Find where the given text appears and provide that cell's center as (X, Y) coordinate. 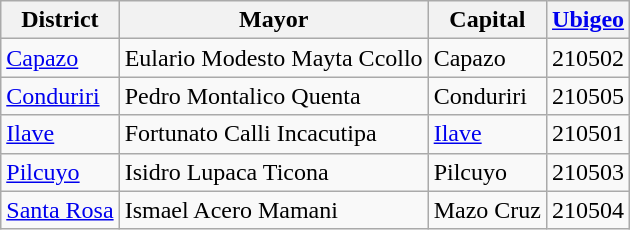
210503 (588, 172)
Ubigeo (588, 20)
Mayor (274, 20)
District (60, 20)
Pedro Montalico Quenta (274, 96)
Santa Rosa (60, 210)
210504 (588, 210)
Mazo Cruz (487, 210)
Eulario Modesto Mayta Ccollo (274, 58)
210505 (588, 96)
210501 (588, 134)
210502 (588, 58)
Capital (487, 20)
Fortunato Calli Incacutipa (274, 134)
Isidro Lupaca Ticona (274, 172)
Ismael Acero Mamani (274, 210)
